Search for the cell housing the specified text and yield its (x, y) center coordinate. 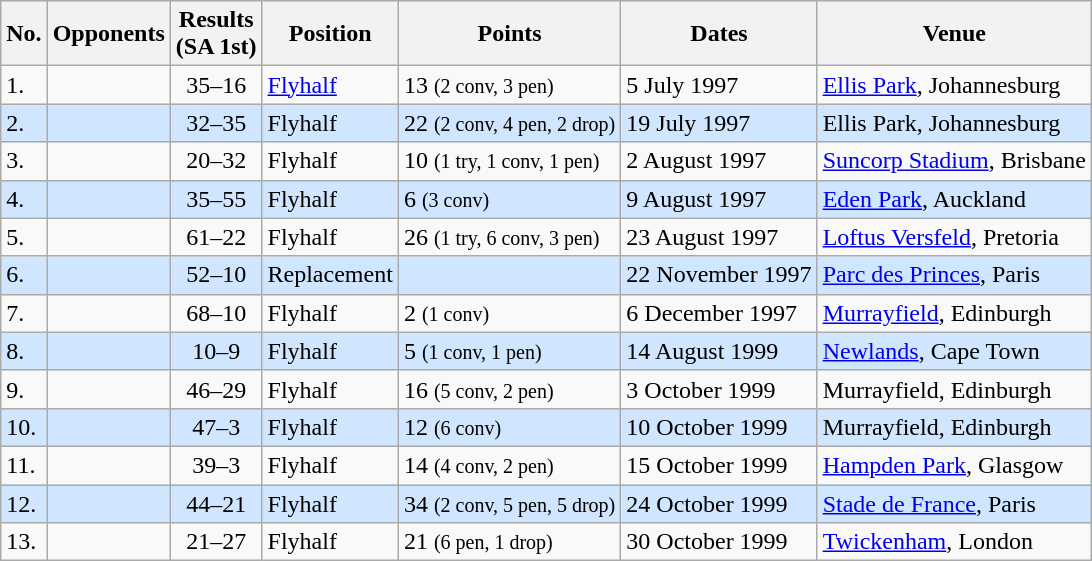
9 August 1997 (719, 199)
32–35 (216, 123)
6 (3 conv) (509, 199)
15 October 1999 (719, 465)
35–16 (216, 85)
23 August 1997 (719, 237)
Opponents (108, 34)
24 October 1999 (719, 503)
6. (24, 275)
47–3 (216, 427)
3. (24, 161)
44–21 (216, 503)
Twickenham, London (954, 542)
4. (24, 199)
Results(SA 1st) (216, 34)
Eden Park, Auckland (954, 199)
34 (2 conv, 5 pen, 5 drop) (509, 503)
12. (24, 503)
13. (24, 542)
Parc des Princes, Paris (954, 275)
10 October 1999 (719, 427)
2 August 1997 (719, 161)
10. (24, 427)
61–22 (216, 237)
7. (24, 313)
Suncorp Stadium, Brisbane (954, 161)
2. (24, 123)
5. (24, 237)
Stade de France, Paris (954, 503)
21 (6 pen, 1 drop) (509, 542)
3 October 1999 (719, 389)
11. (24, 465)
Position (330, 34)
39–3 (216, 465)
5 July 1997 (719, 85)
9. (24, 389)
68–10 (216, 313)
20–32 (216, 161)
Replacement (330, 275)
35–55 (216, 199)
46–29 (216, 389)
26 (1 try, 6 conv, 3 pen) (509, 237)
5 (1 conv, 1 pen) (509, 351)
13 (2 conv, 3 pen) (509, 85)
10–9 (216, 351)
16 (5 conv, 2 pen) (509, 389)
No. (24, 34)
10 (1 try, 1 conv, 1 pen) (509, 161)
1. (24, 85)
6 December 1997 (719, 313)
Loftus Versfeld, Pretoria (954, 237)
30 October 1999 (719, 542)
22 (2 conv, 4 pen, 2 drop) (509, 123)
14 August 1999 (719, 351)
19 July 1997 (719, 123)
22 November 1997 (719, 275)
52–10 (216, 275)
2 (1 conv) (509, 313)
8. (24, 351)
14 (4 conv, 2 pen) (509, 465)
Dates (719, 34)
Newlands, Cape Town (954, 351)
Venue (954, 34)
Points (509, 34)
21–27 (216, 542)
12 (6 conv) (509, 427)
Hampden Park, Glasgow (954, 465)
